For the text-containing cell, return its midpoint in [x, y] coordinate format. 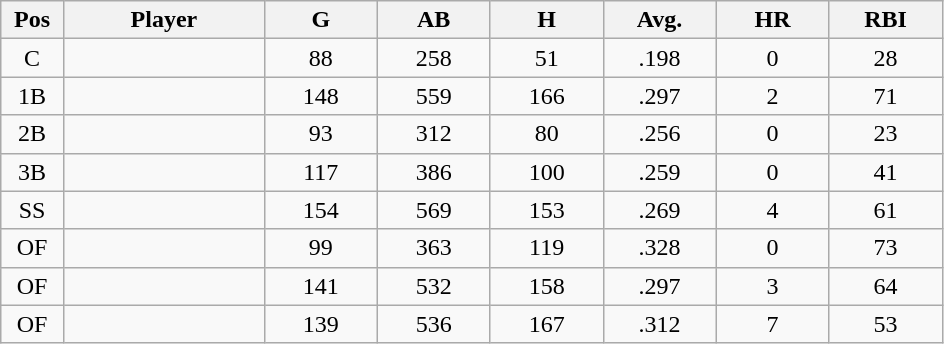
4 [772, 210]
HR [772, 20]
2B [32, 134]
Pos [32, 20]
23 [886, 134]
166 [546, 96]
71 [886, 96]
64 [886, 286]
3B [32, 172]
363 [434, 248]
88 [320, 58]
100 [546, 172]
.269 [660, 210]
SS [32, 210]
1B [32, 96]
167 [546, 324]
H [546, 20]
117 [320, 172]
.259 [660, 172]
G [320, 20]
569 [434, 210]
41 [886, 172]
258 [434, 58]
AB [434, 20]
141 [320, 286]
153 [546, 210]
139 [320, 324]
28 [886, 58]
2 [772, 96]
61 [886, 210]
148 [320, 96]
3 [772, 286]
532 [434, 286]
.328 [660, 248]
559 [434, 96]
Avg. [660, 20]
Player [164, 20]
386 [434, 172]
158 [546, 286]
536 [434, 324]
.312 [660, 324]
73 [886, 248]
53 [886, 324]
119 [546, 248]
312 [434, 134]
.198 [660, 58]
154 [320, 210]
7 [772, 324]
51 [546, 58]
RBI [886, 20]
80 [546, 134]
93 [320, 134]
.256 [660, 134]
C [32, 58]
99 [320, 248]
